Output the (x, y) coordinate of the center of the cell containing the given text.  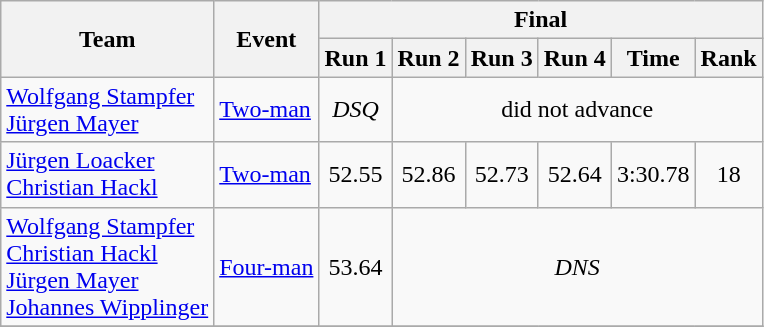
52.86 (428, 174)
Run 4 (574, 58)
Time (653, 58)
Jürgen LoackerChristian Hackl (108, 174)
DSQ (356, 110)
Team (108, 39)
DNS (577, 266)
52.64 (574, 174)
Run 3 (502, 58)
Event (266, 39)
Run 1 (356, 58)
52.55 (356, 174)
53.64 (356, 266)
did not advance (577, 110)
Rank (728, 58)
Run 2 (428, 58)
3:30.78 (653, 174)
Wolfgang StampferJürgen Mayer (108, 110)
Final (540, 20)
Four-man (266, 266)
Wolfgang StampferChristian HacklJürgen MayerJohannes Wipplinger (108, 266)
18 (728, 174)
52.73 (502, 174)
